Extract the [X, Y] coordinate from the center of the cell holding the provided text.  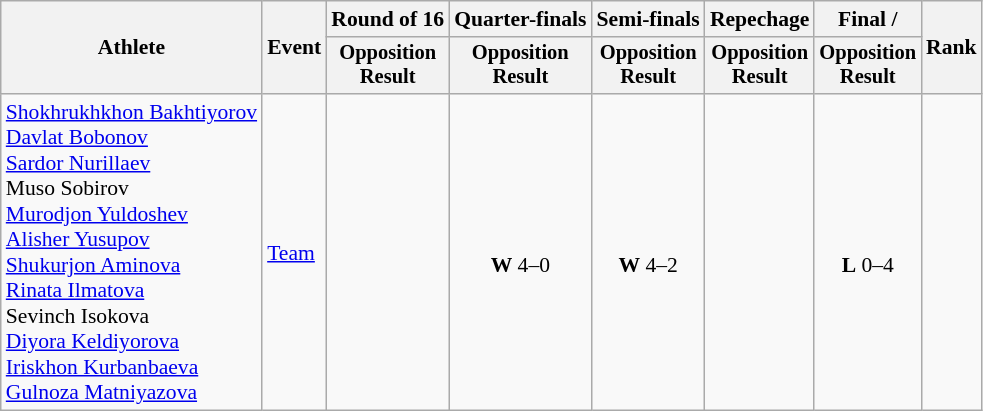
W 4–2 [648, 252]
Quarter-finals [520, 19]
Repechage [760, 19]
Team [294, 252]
Final / [868, 19]
Round of 16 [388, 19]
Semi-finals [648, 19]
Athlete [132, 48]
Rank [952, 48]
Event [294, 48]
W 4–0 [520, 252]
L 0–4 [868, 252]
